From the cell containing the given text, extract its center point as (x, y) coordinate. 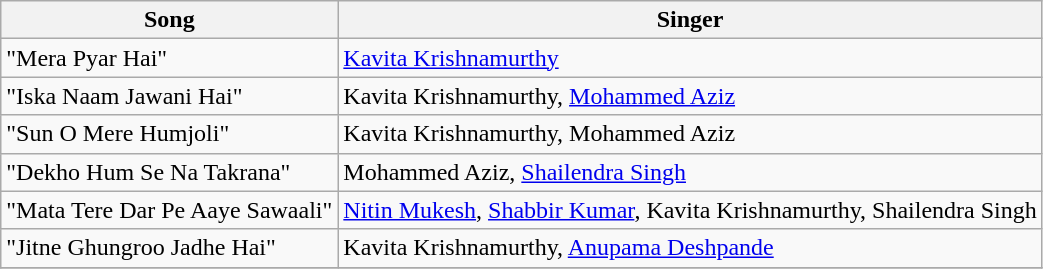
Kavita Krishnamurthy, Anupama Deshpande (690, 248)
Mohammed Aziz, Shailendra Singh (690, 172)
"Sun O Mere Humjoli" (170, 134)
Singer (690, 20)
Nitin Mukesh, Shabbir Kumar, Kavita Krishnamurthy, Shailendra Singh (690, 210)
"Mera Pyar Hai" (170, 58)
Song (170, 20)
"Mata Tere Dar Pe Aaye Sawaali" (170, 210)
"Jitne Ghungroo Jadhe Hai" (170, 248)
"Iska Naam Jawani Hai" (170, 96)
"Dekho Hum Se Na Takrana" (170, 172)
Kavita Krishnamurthy (690, 58)
